Detect which cell encompasses the target text, then output its (X, Y) center coordinate. 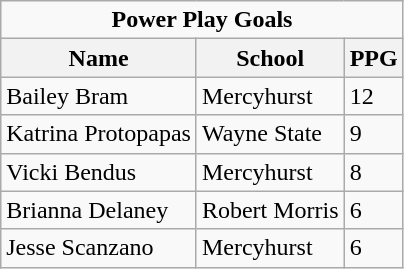
Name (99, 58)
Katrina Protopapas (99, 134)
12 (374, 96)
Vicki Bendus (99, 172)
8 (374, 172)
9 (374, 134)
Power Play Goals (202, 20)
PPG (374, 58)
Brianna Delaney (99, 210)
School (270, 58)
Wayne State (270, 134)
Jesse Scanzano (99, 248)
Bailey Bram (99, 96)
Robert Morris (270, 210)
